Return the [X, Y] coordinate for the center point of the cell that contains the specified text.  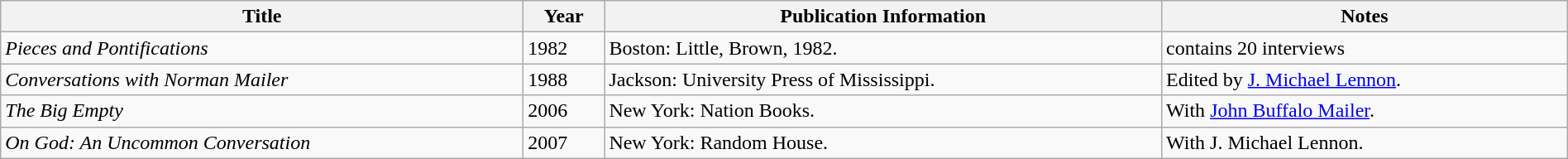
Notes [1365, 17]
Pieces and Pontifications [262, 48]
The Big Empty [262, 111]
2007 [564, 142]
With J. Michael Lennon. [1365, 142]
Publication Information [883, 17]
Boston: Little, Brown, 1982. [883, 48]
With John Buffalo Mailer. [1365, 111]
2006 [564, 111]
On God: An Uncommon Conversation [262, 142]
Jackson: University Press of Mississippi. [883, 79]
1982 [564, 48]
contains 20 interviews [1365, 48]
Title [262, 17]
Year [564, 17]
Edited by J. Michael Lennon. [1365, 79]
Conversations with Norman Mailer [262, 79]
1988 [564, 79]
New York: Random House. [883, 142]
New York: Nation Books. [883, 111]
